Detect which cell encompasses the target text, then output its [x, y] center coordinate. 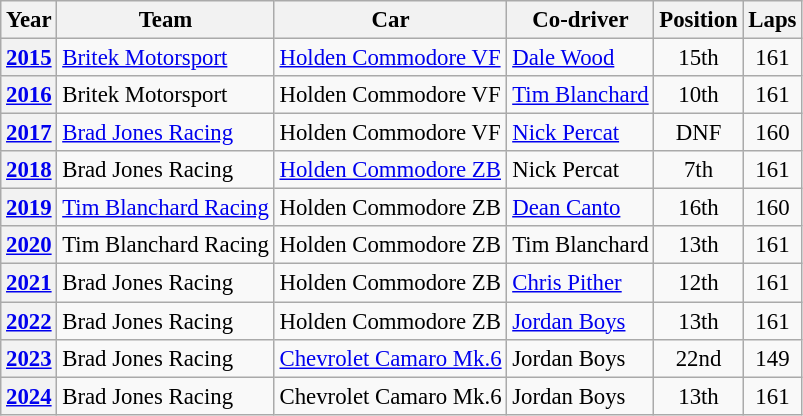
2024 [29, 396]
2015 [29, 58]
Team [166, 20]
2021 [29, 283]
Dean Canto [580, 208]
Position [698, 20]
149 [772, 358]
Co-driver [580, 20]
2023 [29, 358]
2019 [29, 208]
16th [698, 208]
2018 [29, 170]
2017 [29, 133]
15th [698, 58]
22nd [698, 358]
12th [698, 283]
Car [390, 20]
Year [29, 20]
2016 [29, 95]
Dale Wood [580, 58]
2020 [29, 245]
7th [698, 170]
10th [698, 95]
Laps [772, 20]
2022 [29, 321]
Chris Pither [580, 283]
DNF [698, 133]
